Pinpoint the cell where the given text exists, returning its [x, y] midpoint coordinate. 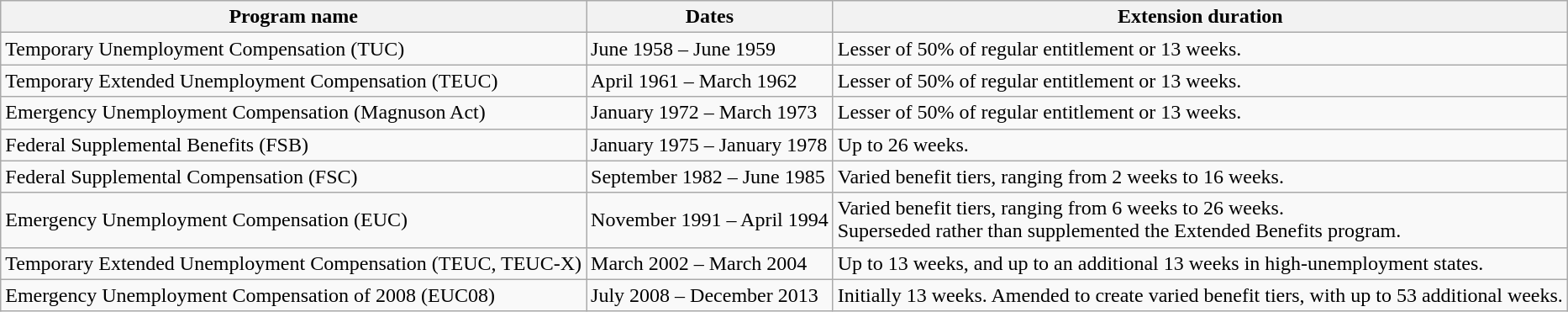
March 2002 – March 2004 [710, 263]
Initially 13 weeks. Amended to create varied benefit tiers, with up to 53 additional weeks. [1200, 295]
Up to 26 weeks. [1200, 145]
November 1991 – April 1994 [710, 220]
Extension duration [1200, 17]
January 1972 – March 1973 [710, 113]
January 1975 – January 1978 [710, 145]
June 1958 – June 1959 [710, 49]
September 1982 – June 1985 [710, 177]
Varied benefit tiers, ranging from 2 weeks to 16 weeks. [1200, 177]
Temporary Extended Unemployment Compensation (TEUC) [294, 81]
Dates [710, 17]
Emergency Unemployment Compensation (EUC) [294, 220]
Emergency Unemployment Compensation of 2008 (EUC08) [294, 295]
Federal Supplemental Benefits (FSB) [294, 145]
Up to 13 weeks, and up to an additional 13 weeks in high-unemployment states. [1200, 263]
Emergency Unemployment Compensation (Magnuson Act) [294, 113]
Temporary Unemployment Compensation (TUC) [294, 49]
April 1961 – March 1962 [710, 81]
Varied benefit tiers, ranging from 6 weeks to 26 weeks.Superseded rather than supplemented the Extended Benefits program. [1200, 220]
Federal Supplemental Compensation (FSC) [294, 177]
Program name [294, 17]
Temporary Extended Unemployment Compensation (TEUC, TEUC-X) [294, 263]
July 2008 – December 2013 [710, 295]
